Search for the cell housing the specified text and yield its (x, y) center coordinate. 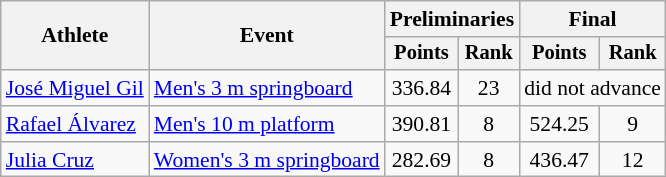
23 (488, 88)
Preliminaries (452, 19)
8 (488, 124)
336.84 (422, 88)
524.25 (559, 124)
Event (267, 36)
Rafael Álvarez (75, 124)
did not advance (592, 88)
390.81 (422, 124)
Athlete (75, 36)
9 (632, 124)
José Miguel Gil (75, 88)
Men's 10 m platform (267, 124)
Men's 3 m springboard (267, 88)
Final (592, 19)
